Extract the (x, y) coordinate from the center of the cell holding the provided text.  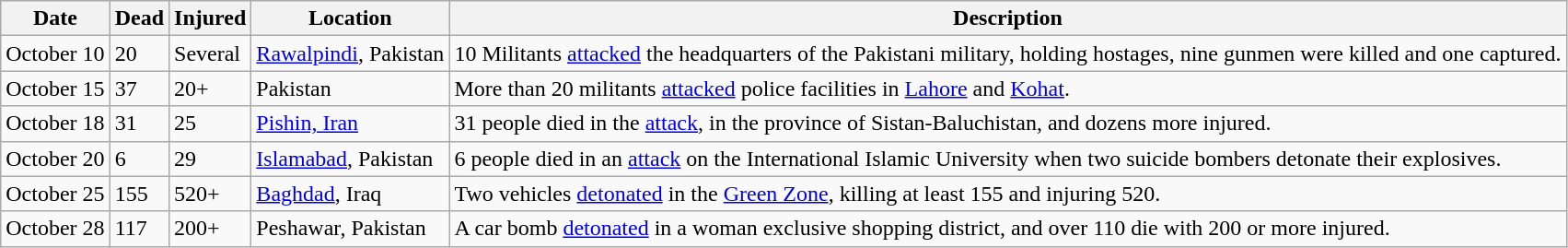
Location (350, 18)
Two vehicles detonated in the Green Zone, killing at least 155 and injuring 520. (1007, 194)
Injured (210, 18)
6 (139, 159)
October 10 (55, 53)
29 (210, 159)
Date (55, 18)
Islamabad, Pakistan (350, 159)
Pishin, Iran (350, 124)
More than 20 militants attacked police facilities in Lahore and Kohat. (1007, 89)
October 15 (55, 89)
200+ (210, 229)
10 Militants attacked the headquarters of the Pakistani military, holding hostages, nine gunmen were killed and one captured. (1007, 53)
Dead (139, 18)
25 (210, 124)
Pakistan (350, 89)
31 people died in the attack, in the province of Sistan-Baluchistan, and dozens more injured. (1007, 124)
Peshawar, Pakistan (350, 229)
Description (1007, 18)
155 (139, 194)
Rawalpindi, Pakistan (350, 53)
117 (139, 229)
October 28 (55, 229)
A car bomb detonated in a woman exclusive shopping district, and over 110 die with 200 or more injured. (1007, 229)
October 25 (55, 194)
31 (139, 124)
6 people died in an attack on the International Islamic University when two suicide bombers detonate their explosives. (1007, 159)
37 (139, 89)
Several (210, 53)
520+ (210, 194)
Baghdad, Iraq (350, 194)
20+ (210, 89)
October 18 (55, 124)
October 20 (55, 159)
20 (139, 53)
